Pinpoint the cell where the given text exists, returning its (x, y) midpoint coordinate. 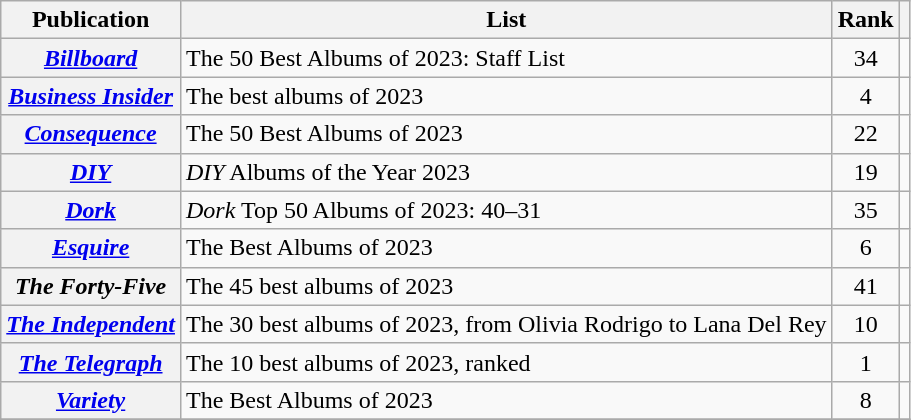
Business Insider (91, 96)
DIY Albums of the Year 2023 (506, 172)
The 45 best albums of 2023 (506, 286)
The Independent (91, 324)
41 (866, 286)
Dork (91, 210)
22 (866, 134)
19 (866, 172)
The best albums of 2023 (506, 96)
8 (866, 400)
Billboard (91, 58)
Consequence (91, 134)
35 (866, 210)
Dork Top 50 Albums of 2023: 40–31 (506, 210)
The Forty-Five (91, 286)
6 (866, 248)
34 (866, 58)
List (506, 20)
The 10 best albums of 2023, ranked (506, 362)
10 (866, 324)
The Telegraph (91, 362)
The 30 best albums of 2023, from Olivia Rodrigo to Lana Del Rey (506, 324)
4 (866, 96)
Publication (91, 20)
DIY (91, 172)
Variety (91, 400)
The 50 Best Albums of 2023 (506, 134)
Esquire (91, 248)
Rank (866, 20)
The 50 Best Albums of 2023: Staff List (506, 58)
1 (866, 362)
